Determine the (X, Y) coordinate at the center of the cell enclosing the given text.  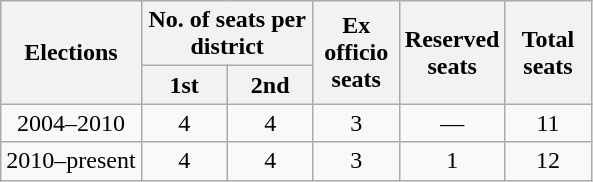
Ex officio seats (356, 52)
No. of seats per district (227, 34)
2010–present (71, 161)
Reserved seats (452, 52)
12 (548, 161)
Elections (71, 52)
1 (452, 161)
1st (184, 85)
11 (548, 123)
2004–2010 (71, 123)
2nd (270, 85)
Total seats (548, 52)
— (452, 123)
